Extract the (X, Y) coordinate from the center of the cell holding the provided text.  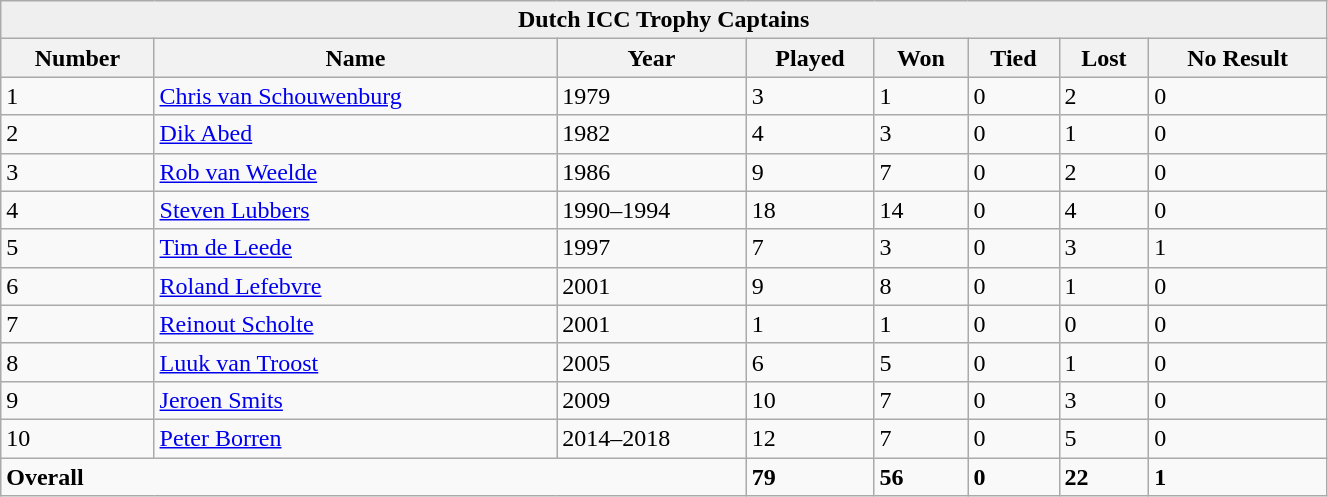
1986 (652, 172)
Roland Lefebvre (356, 286)
Number (78, 58)
2005 (652, 362)
Dutch ICC Trophy Captains (664, 20)
12 (810, 438)
Luuk van Troost (356, 362)
Chris van Schouwenburg (356, 96)
Tim de Leede (356, 248)
Lost (1104, 58)
1990–1994 (652, 210)
Tied (1014, 58)
18 (810, 210)
Jeroen Smits (356, 400)
1997 (652, 248)
Rob van Weelde (356, 172)
Dik Abed (356, 134)
14 (921, 210)
Steven Lubbers (356, 210)
Reinout Scholte (356, 324)
79 (810, 477)
2009 (652, 400)
Played (810, 58)
No Result (1238, 58)
Peter Borren (356, 438)
Year (652, 58)
1982 (652, 134)
Name (356, 58)
Won (921, 58)
22 (1104, 477)
56 (921, 477)
Overall (374, 477)
1979 (652, 96)
2014–2018 (652, 438)
